Return [X, Y] of the center of cell containing provided text 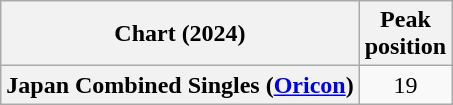
Peakposition [405, 34]
Japan Combined Singles (Oricon) [180, 85]
Chart (2024) [180, 34]
19 [405, 85]
